Find where the given text appears and provide that cell's center as [X, Y] coordinate. 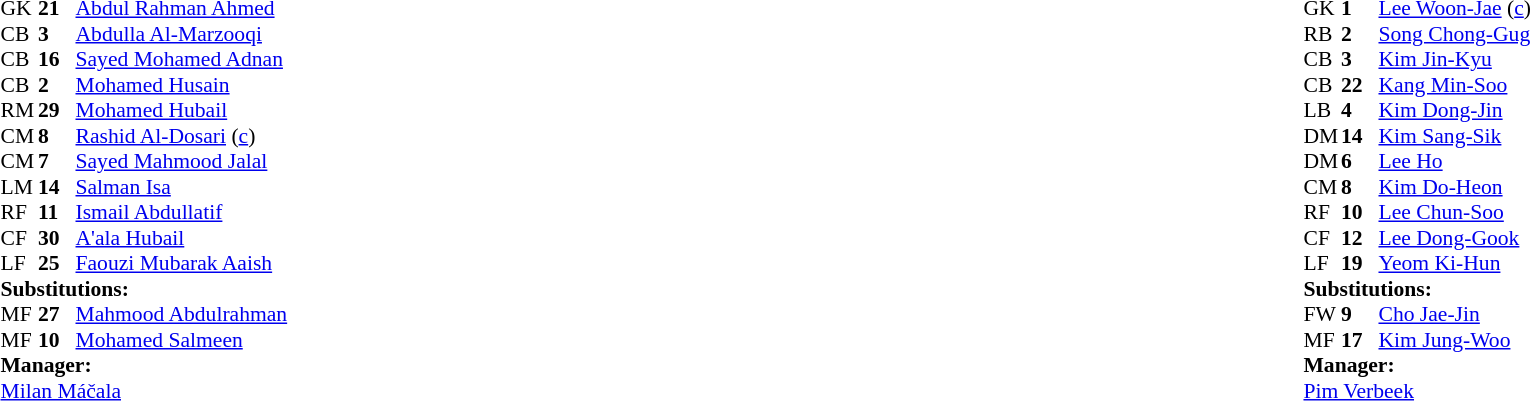
4 [1360, 111]
RB [1322, 34]
Mohamed Husain [182, 85]
Mahmood Abdulrahman [182, 315]
9 [1360, 315]
FW [1322, 315]
Ismail Abdullatif [182, 213]
6 [1360, 161]
A'ala Hubail [182, 238]
30 [57, 238]
Rashid Al-Dosari (c) [182, 136]
Mohamed Salmeen [182, 340]
Mohamed Hubail [182, 111]
7 [57, 161]
Faouzi Mubarak Aaish [182, 263]
Sayed Mohamed Adnan [182, 59]
19 [1360, 263]
Sayed Mahmood Jalal [182, 161]
Manager: [144, 365]
Salman Isa [182, 187]
11 [57, 213]
17 [1360, 340]
LB [1322, 111]
25 [57, 263]
Substitutions: [144, 289]
29 [57, 111]
RM [19, 111]
22 [1360, 85]
LM [19, 187]
Abdulla Al-Marzooqi [182, 34]
12 [1360, 238]
16 [57, 59]
27 [57, 315]
